Detect which cell encompasses the target text, then output its [X, Y] center coordinate. 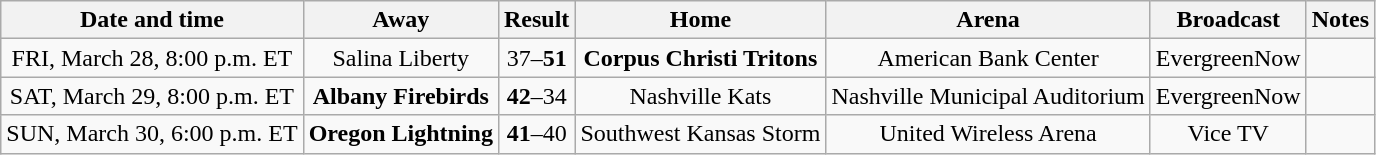
Notes [1340, 20]
42–34 [536, 96]
SAT, March 29, 8:00 p.m. ET [152, 96]
Corpus Christi Tritons [700, 58]
Nashville Municipal Auditorium [988, 96]
Date and time [152, 20]
Albany Firebirds [400, 96]
41–40 [536, 134]
FRI, March 28, 8:00 p.m. ET [152, 58]
Oregon Lightning [400, 134]
Broadcast [1228, 20]
American Bank Center [988, 58]
Nashville Kats [700, 96]
United Wireless Arena [988, 134]
Southwest Kansas Storm [700, 134]
Vice TV [1228, 134]
Home [700, 20]
37–51 [536, 58]
Arena [988, 20]
Away [400, 20]
Salina Liberty [400, 58]
Result [536, 20]
SUN, March 30, 6:00 p.m. ET [152, 134]
